Capture the cell that displays the provided text and extract its [x, y] central coordinate. 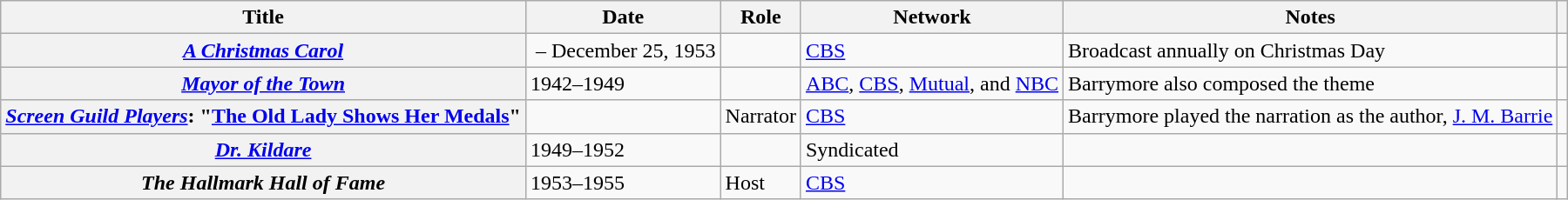
ABC, CBS, Mutual, and NBC [932, 83]
The Hallmark Hall of Fame [263, 183]
Syndicated [932, 150]
1953–1955 [623, 183]
Role [760, 17]
A Christmas Carol [263, 50]
Barrymore played the narration as the author, J. M. Barrie [1310, 117]
Network [932, 17]
Screen Guild Players: "The Old Lady Shows Her Medals" [263, 117]
Broadcast annually on Christmas Day [1310, 50]
– December 25, 1953 [623, 50]
Host [760, 183]
Title [263, 17]
1942–1949 [623, 83]
Narrator [760, 117]
Notes [1310, 17]
Mayor of the Town [263, 83]
Barrymore also composed the theme [1310, 83]
1949–1952 [623, 150]
Date [623, 17]
Dr. Kildare [263, 150]
